Scan for the cell matching the given text and deliver its [x, y] coordinate at center. 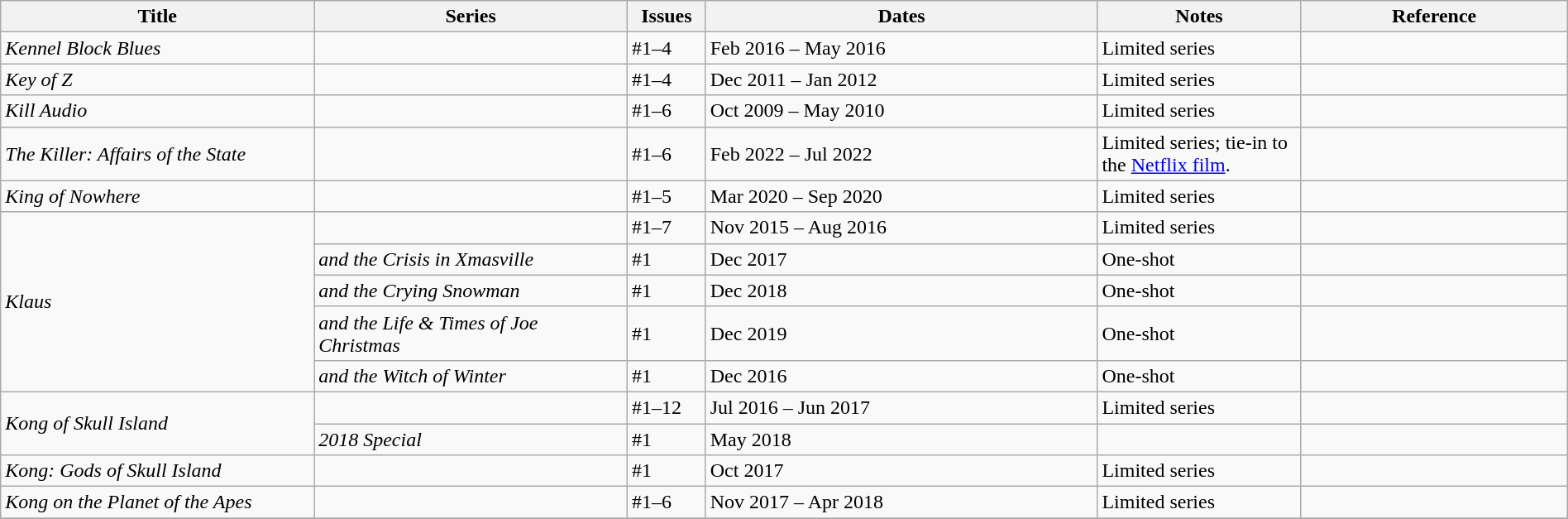
#1–12 [667, 407]
Oct 2017 [901, 471]
Dec 2018 [901, 291]
and the Crying Snowman [471, 291]
Mar 2020 – Sep 2020 [901, 196]
Kong on the Planet of the Apes [157, 502]
May 2018 [901, 440]
Feb 2016 – May 2016 [901, 48]
Title [157, 17]
Dec 2017 [901, 259]
Notes [1199, 17]
Reference [1434, 17]
Dec 2011 – Jan 2012 [901, 79]
Kennel Block Blues [157, 48]
Nov 2015 – Aug 2016 [901, 228]
#1–5 [667, 196]
Kong: Gods of Skull Island [157, 471]
Key of Z [157, 79]
The Killer: Affairs of the State [157, 154]
Dec 2019 [901, 333]
Jul 2016 – Jun 2017 [901, 407]
Oct 2009 – May 2010 [901, 111]
Feb 2022 – Jul 2022 [901, 154]
Kill Audio [157, 111]
and the Crisis in Xmasville [471, 259]
Kong of Skull Island [157, 423]
Dec 2016 [901, 376]
King of Nowhere [157, 196]
Klaus [157, 301]
Nov 2017 – Apr 2018 [901, 502]
and the Life & Times of Joe Christmas [471, 333]
Issues [667, 17]
Dates [901, 17]
2018 Special [471, 440]
and the Witch of Winter [471, 376]
#1–7 [667, 228]
Series [471, 17]
Limited series; tie-in to the Netflix film. [1199, 154]
